Provide the [X, Y] coordinate of the cell's center where the given text is located.  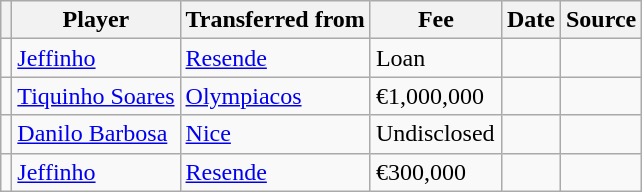
Loan [436, 58]
Date [530, 20]
Nice [275, 134]
Player [96, 20]
Danilo Barbosa [96, 134]
Olympiacos [275, 96]
€1,000,000 [436, 96]
Tiquinho Soares [96, 96]
Fee [436, 20]
Transferred from [275, 20]
Undisclosed [436, 134]
Source [600, 20]
€300,000 [436, 172]
